From the cell containing the given text, extract its center point as (X, Y) coordinate. 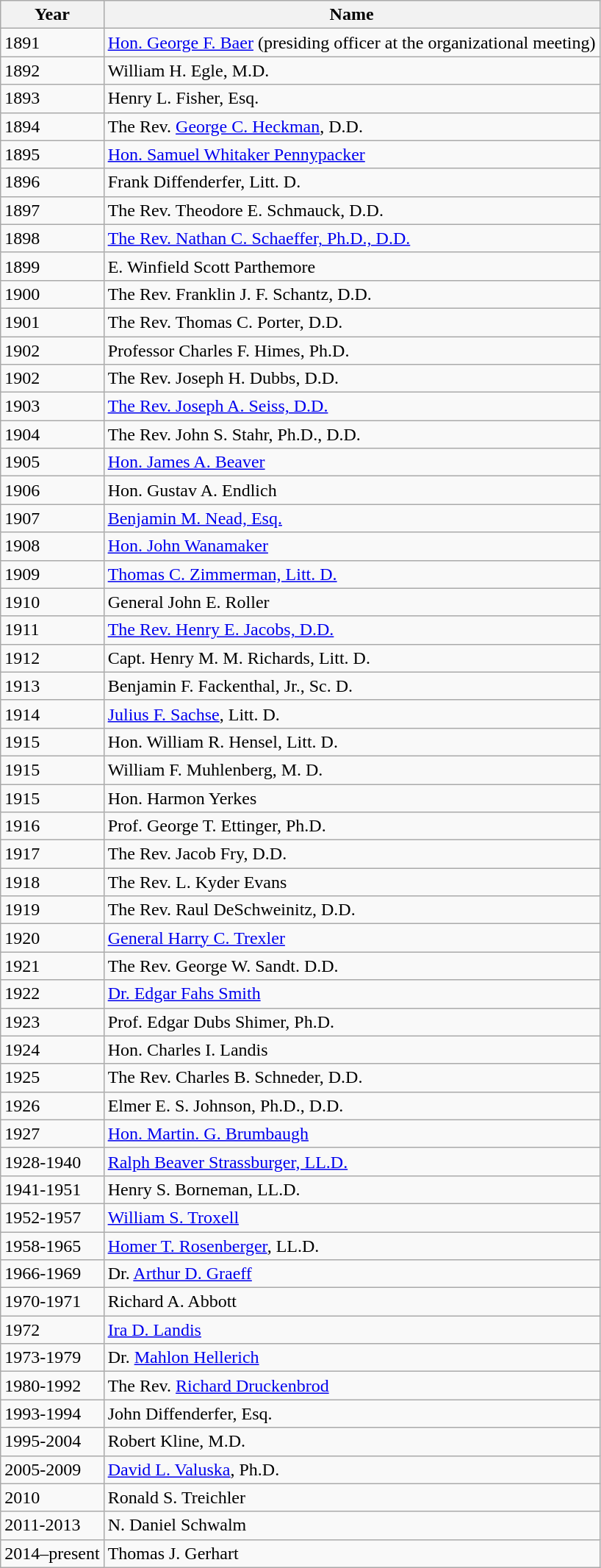
Hon. Samuel Whitaker Pennypacker (351, 154)
Thomas J. Gerhart (351, 1553)
1922 (52, 994)
1993-1994 (52, 1414)
1973-1979 (52, 1358)
The Rev. Joseph H. Dubbs, D.D. (351, 379)
Year (52, 15)
1897 (52, 210)
William F. Muhlenberg, M. D. (351, 770)
Henry S. Borneman, LL.D. (351, 1189)
1928-1940 (52, 1161)
Richard A. Abbott (351, 1302)
The Rev. Raul DeSchweinitz, D.D. (351, 910)
1980-1992 (52, 1386)
1926 (52, 1106)
General John E. Roller (351, 602)
1903 (52, 407)
The Rev. Thomas C. Porter, D.D. (351, 322)
The Rev. Joseph A. Seiss, D.D. (351, 407)
Capt. Henry M. M. Richards, Litt. D. (351, 658)
1920 (52, 938)
Hon. Gustav A. Endlich (351, 490)
Prof. Edgar Dubs Shimer, Ph.D. (351, 1022)
General Harry C. Trexler (351, 938)
E. Winfield Scott Parthemore (351, 266)
1894 (52, 126)
Professor Charles F. Himes, Ph.D. (351, 351)
1923 (52, 1022)
Hon. Charles I. Landis (351, 1050)
Elmer E. S. Johnson, Ph.D., D.D. (351, 1106)
Benjamin F. Fackenthal, Jr., Sc. D. (351, 686)
1898 (52, 238)
1918 (52, 882)
William H. Egle, M.D. (351, 71)
The Rev. John S. Stahr, Ph.D., D.D. (351, 434)
Dr. Arthur D. Graeff (351, 1274)
1907 (52, 518)
1970-1971 (52, 1302)
Name (351, 15)
1913 (52, 686)
1904 (52, 434)
1924 (52, 1050)
2011-2013 (52, 1525)
Hon. William R. Hensel, Litt. D. (351, 742)
1896 (52, 182)
Henry L. Fisher, Esq. (351, 99)
1995-2004 (52, 1442)
1899 (52, 266)
Hon. James A. Beaver (351, 462)
The Rev. Jacob Fry, D.D. (351, 854)
The Rev. Franklin J. F. Schantz, D.D. (351, 294)
1901 (52, 322)
2014–present (52, 1553)
Benjamin M. Nead, Esq. (351, 518)
Ira D. Landis (351, 1330)
1900 (52, 294)
1952-1957 (52, 1217)
William S. Troxell (351, 1217)
Hon. George F. Baer (presiding officer at the organizational meeting) (351, 43)
The Rev. George C. Heckman, D.D. (351, 126)
The Rev. L. Kyder Evans (351, 882)
1958-1965 (52, 1246)
Hon. Martin. G. Brumbaugh (351, 1134)
N. Daniel Schwalm (351, 1525)
Hon. Harmon Yerkes (351, 798)
1911 (52, 630)
Thomas C. Zimmerman, Litt. D. (351, 574)
1941-1951 (52, 1189)
The Rev. Theodore E. Schmauck, D.D. (351, 210)
1895 (52, 154)
Dr. Mahlon Hellerich (351, 1358)
1919 (52, 910)
Prof. George T. Ettinger, Ph.D. (351, 826)
The Rev. Henry E. Jacobs, D.D. (351, 630)
1906 (52, 490)
1914 (52, 714)
1917 (52, 854)
1893 (52, 99)
1925 (52, 1078)
1909 (52, 574)
1892 (52, 71)
1908 (52, 546)
2010 (52, 1497)
John Diffenderfer, Esq. (351, 1414)
Dr. Edgar Fahs Smith (351, 994)
The Rev. Richard Druckenbrod (351, 1386)
1912 (52, 658)
1972 (52, 1330)
Ralph Beaver Strassburger, LL.D. (351, 1161)
Robert Kline, M.D. (351, 1442)
The Rev. George W. Sandt. D.D. (351, 966)
1905 (52, 462)
1927 (52, 1134)
David L. Valuska, Ph.D. (351, 1469)
Frank Diffenderfer, Litt. D. (351, 182)
1910 (52, 602)
1916 (52, 826)
1921 (52, 966)
1966-1969 (52, 1274)
The Rev. Nathan C. Schaeffer, Ph.D., D.D. (351, 238)
2005-2009 (52, 1469)
The Rev. Charles B. Schneder, D.D. (351, 1078)
Ronald S. Treichler (351, 1497)
Julius F. Sachse, Litt. D. (351, 714)
1891 (52, 43)
Homer T. Rosenberger, LL.D. (351, 1246)
Hon. John Wanamaker (351, 546)
